Detect which cell encompasses the target text, then output its (X, Y) center coordinate. 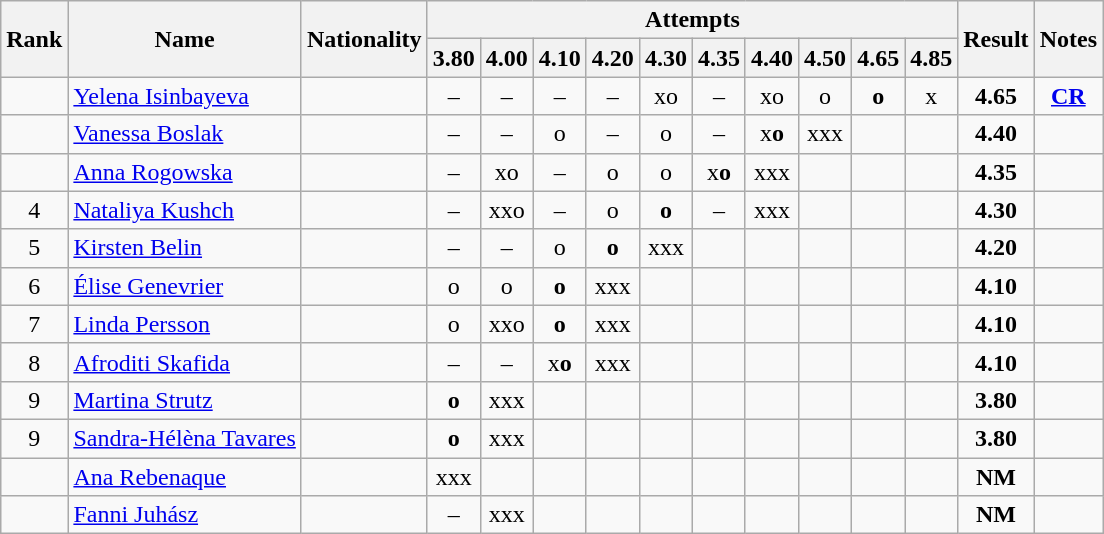
4.50 (826, 58)
Kirsten Belin (185, 248)
x (932, 96)
Attempts (692, 20)
Martina Strutz (185, 400)
4 (34, 210)
Result (996, 39)
5 (34, 248)
7 (34, 324)
Élise Genevrier (185, 286)
Nataliya Kushch (185, 210)
8 (34, 362)
Afroditi Skafida (185, 362)
6 (34, 286)
Vanessa Boslak (185, 134)
Nationality (364, 39)
Anna Rogowska (185, 172)
CR (1068, 96)
Notes (1068, 39)
Rank (34, 39)
Linda Persson (185, 324)
4.85 (932, 58)
4.00 (506, 58)
Name (185, 39)
Fanni Juhász (185, 515)
Yelena Isinbayeva (185, 96)
Sandra-Hélèna Tavares (185, 438)
Ana Rebenaque (185, 477)
